Output the [X, Y] coordinate of the center of the cell containing the given text.  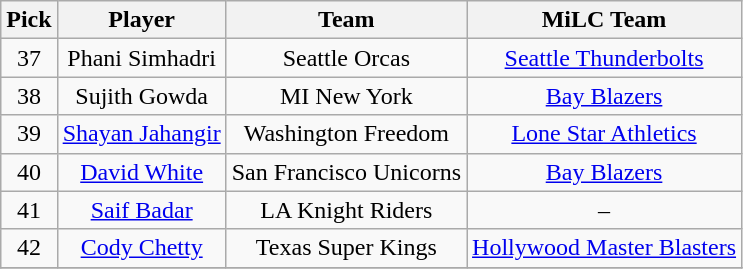
David White [142, 172]
LA Knight Riders [346, 210]
Shayan Jahangir [142, 134]
40 [29, 172]
– [604, 210]
Player [142, 20]
Phani Simhadri [142, 58]
42 [29, 248]
39 [29, 134]
41 [29, 210]
Hollywood Master Blasters [604, 248]
Pick [29, 20]
San Francisco Unicorns [346, 172]
Washington Freedom [346, 134]
38 [29, 96]
37 [29, 58]
MiLC Team [604, 20]
Sujith Gowda [142, 96]
Texas Super Kings [346, 248]
Seattle Orcas [346, 58]
Cody Chetty [142, 248]
Seattle Thunderbolts [604, 58]
Lone Star Athletics [604, 134]
MI New York [346, 96]
Saif Badar [142, 210]
Team [346, 20]
